Provide the (x, y) coordinate of the cell's center where the given text is located.  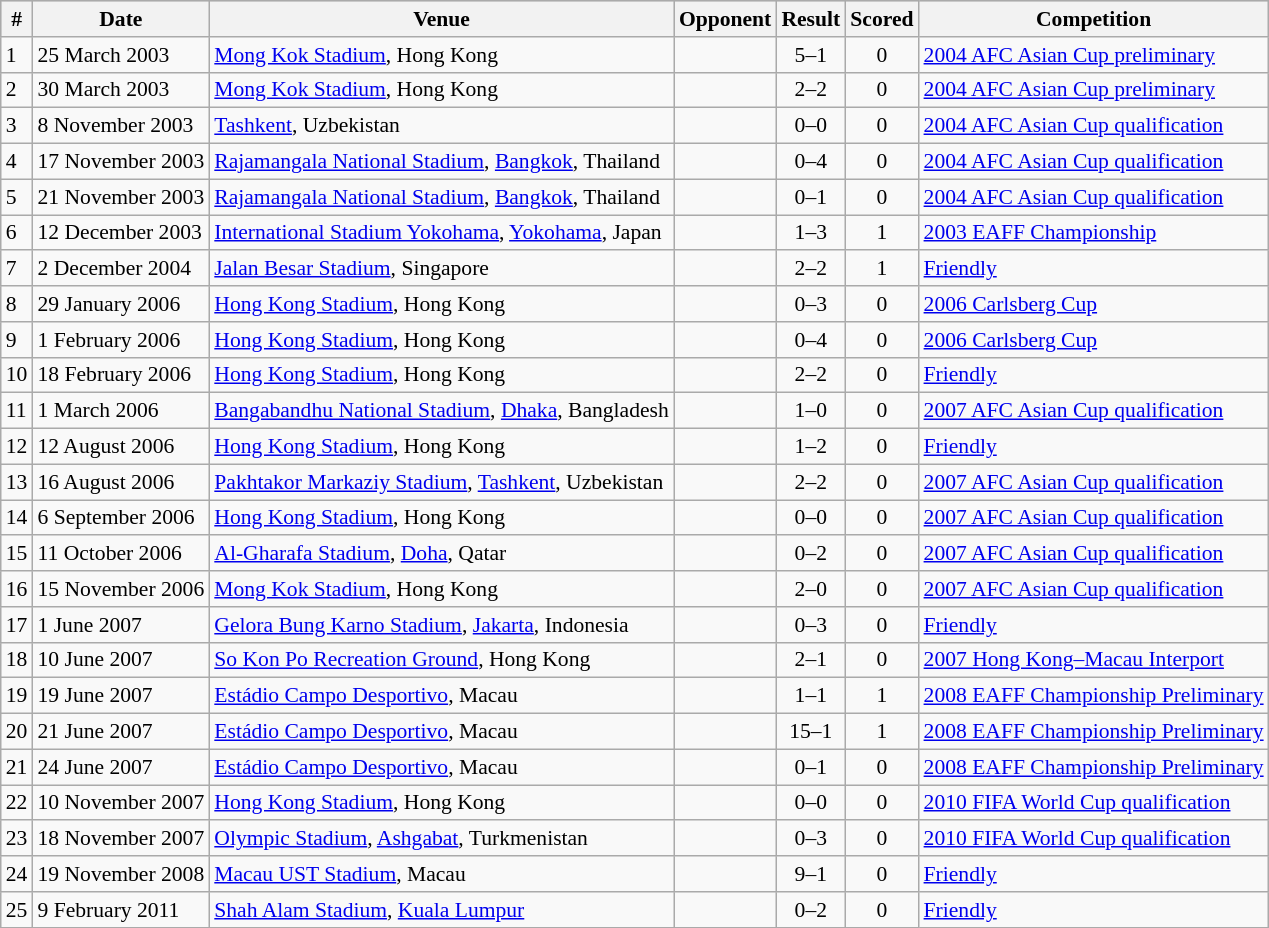
18 November 2007 (120, 839)
15 November 2006 (120, 589)
5 (17, 197)
Al-Gharafa Stadium, Doha, Qatar (442, 554)
Gelora Bung Karno Stadium, Jakarta, Indonesia (442, 625)
21 (17, 767)
25 (17, 910)
22 (17, 803)
4 (17, 162)
8 November 2003 (120, 126)
24 June 2007 (120, 767)
12 (17, 447)
2–0 (810, 589)
25 March 2003 (120, 55)
1–0 (810, 411)
19 November 2008 (120, 874)
13 (17, 482)
9–1 (810, 874)
15 (17, 554)
2007 Hong Kong–Macau Interport (1094, 660)
29 January 2006 (120, 304)
Scored (882, 19)
17 November 2003 (120, 162)
20 (17, 732)
3 (17, 126)
Date (120, 19)
10 June 2007 (120, 660)
Macau UST Stadium, Macau (442, 874)
# (17, 19)
24 (17, 874)
5–1 (810, 55)
1–3 (810, 233)
11 (17, 411)
Shah Alam Stadium, Kuala Lumpur (442, 910)
Bangabandhu National Stadium, Dhaka, Bangladesh (442, 411)
International Stadium Yokohama, Yokohama, Japan (442, 233)
Competition (1094, 19)
1 June 2007 (120, 625)
Tashkent, Uzbekistan (442, 126)
6 September 2006 (120, 518)
6 (17, 233)
1–1 (810, 696)
1 March 2006 (120, 411)
10 November 2007 (120, 803)
18 (17, 660)
11 October 2006 (120, 554)
10 (17, 375)
2–1 (810, 660)
16 August 2006 (120, 482)
7 (17, 269)
17 (17, 625)
18 February 2006 (120, 375)
19 (17, 696)
30 March 2003 (120, 90)
2 (17, 90)
15–1 (810, 732)
Opponent (726, 19)
8 (17, 304)
Result (810, 19)
Venue (442, 19)
2 December 2004 (120, 269)
Jalan Besar Stadium, Singapore (442, 269)
Olympic Stadium, Ashgabat, Turkmenistan (442, 839)
1–2 (810, 447)
9 (17, 340)
19 June 2007 (120, 696)
2003 EAFF Championship (1094, 233)
Pakhtakor Markaziy Stadium, Tashkent, Uzbekistan (442, 482)
21 June 2007 (120, 732)
23 (17, 839)
9 February 2011 (120, 910)
12 December 2003 (120, 233)
12 August 2006 (120, 447)
16 (17, 589)
1 February 2006 (120, 340)
So Kon Po Recreation Ground, Hong Kong (442, 660)
14 (17, 518)
21 November 2003 (120, 197)
